Capture the cell that displays the provided text and extract its (x, y) central coordinate. 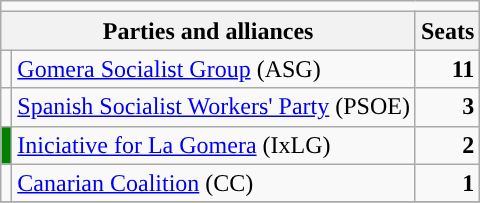
2 (447, 145)
Canarian Coalition (CC) (214, 183)
11 (447, 69)
Iniciative for La Gomera (IxLG) (214, 145)
Seats (447, 31)
1 (447, 183)
Gomera Socialist Group (ASG) (214, 69)
Parties and alliances (208, 31)
Spanish Socialist Workers' Party (PSOE) (214, 107)
3 (447, 107)
